From the cell containing the given text, extract its center point as [X, Y] coordinate. 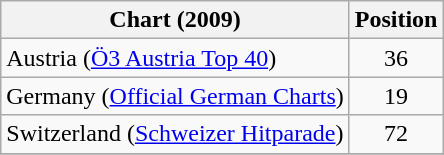
Position [396, 20]
Switzerland (Schweizer Hitparade) [175, 134]
72 [396, 134]
Germany (Official German Charts) [175, 96]
36 [396, 58]
Chart (2009) [175, 20]
Austria (Ö3 Austria Top 40) [175, 58]
19 [396, 96]
